Capture the cell that displays the provided text and extract its (X, Y) central coordinate. 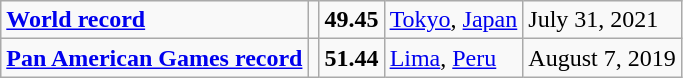
Tokyo, Japan (454, 20)
August 7, 2019 (602, 58)
July 31, 2021 (602, 20)
Pan American Games record (154, 58)
Lima, Peru (454, 58)
World record (154, 20)
49.45 (352, 20)
51.44 (352, 58)
